Detect which cell encompasses the target text, then output its [x, y] center coordinate. 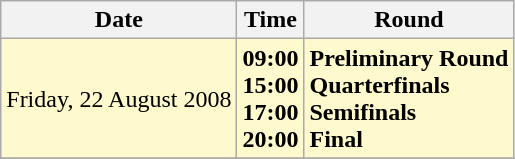
Date [119, 20]
Time [270, 20]
Friday, 22 August 2008 [119, 98]
Preliminary RoundQuarterfinalsSemifinalsFinal [409, 98]
09:0015:0017:0020:00 [270, 98]
Round [409, 20]
